Pinpoint the cell where the given text exists, returning its [x, y] midpoint coordinate. 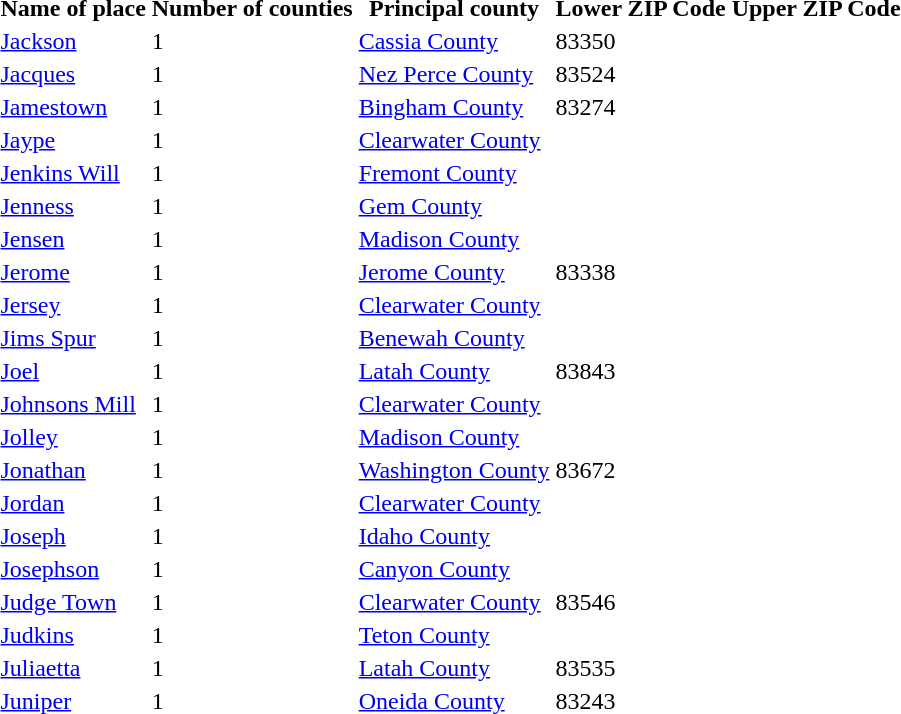
83274 [640, 107]
Cassia County [454, 41]
83843 [640, 371]
Fremont County [454, 173]
83338 [640, 272]
Idaho County [454, 536]
Benewah County [454, 338]
83524 [640, 74]
Teton County [454, 635]
Washington County [454, 470]
Bingham County [454, 107]
83546 [640, 602]
Nez Perce County [454, 74]
83350 [640, 41]
Jerome County [454, 272]
83672 [640, 470]
83535 [640, 668]
Gem County [454, 206]
Canyon County [454, 569]
